Determine the [x, y] coordinate at the center of the cell enclosing the given text.  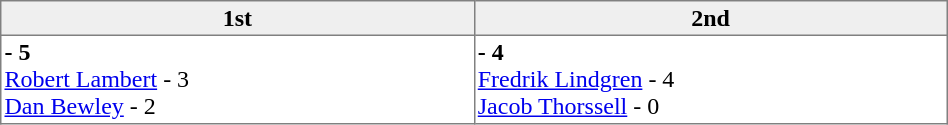
- 4Fredrik Lindgren - 4Jacob Thorssell - 0 [710, 79]
- 5Robert Lambert - 3Dan Bewley - 2 [238, 79]
2nd [710, 18]
1st [238, 18]
